Provide the (x, y) coordinate of the cell's center where the given text is located.  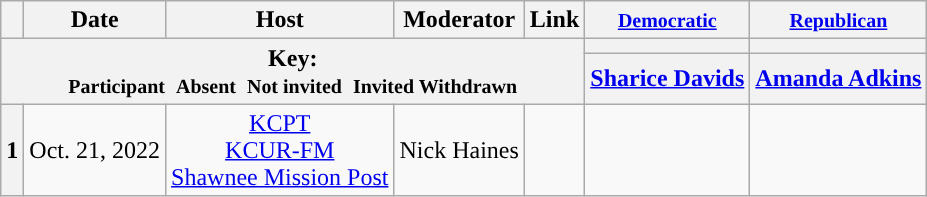
Republican (838, 20)
Oct. 21, 2022 (95, 150)
Moderator (459, 20)
Amanda Adkins (838, 78)
Democratic (668, 20)
Host (280, 20)
Link (554, 20)
Nick Haines (459, 150)
1 (12, 150)
Key: Participant Absent Not invited Invited Withdrawn (293, 72)
KCPTKCUR-FMShawnee Mission Post (280, 150)
Date (95, 20)
Sharice Davids (668, 78)
